Identify which cell holds the provided text, then report its (x, y) central coordinate. 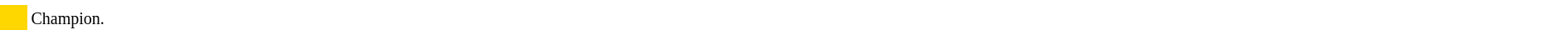
Champion. (799, 17)
